Provide the (X, Y) coordinate of the cell's center where the given text is located.  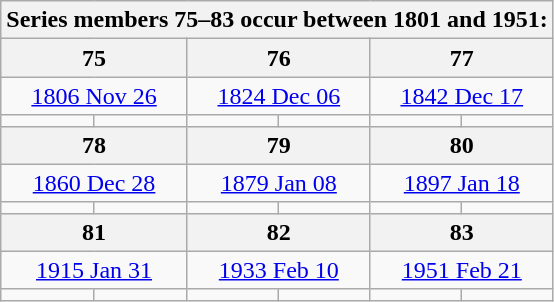
83 (462, 232)
1842 Dec 17 (462, 96)
75 (94, 58)
Series members 75–83 occur between 1801 and 1951: (278, 20)
1915 Jan 31 (94, 270)
1951 Feb 21 (462, 270)
1824 Dec 06 (278, 96)
81 (94, 232)
77 (462, 58)
76 (278, 58)
79 (278, 145)
78 (94, 145)
82 (278, 232)
1806 Nov 26 (94, 96)
1879 Jan 08 (278, 183)
1860 Dec 28 (94, 183)
1933 Feb 10 (278, 270)
80 (462, 145)
1897 Jan 18 (462, 183)
